Return the [X, Y] coordinate for the center point of the cell that contains the specified text.  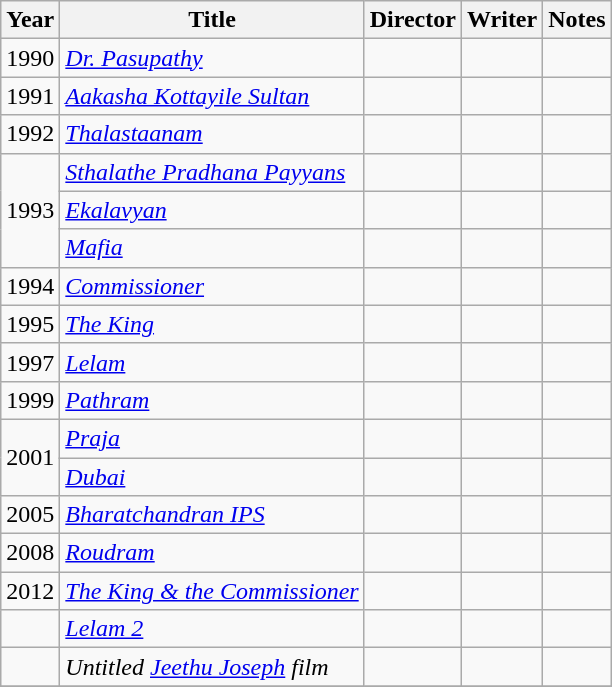
Year [30, 20]
Mafia [212, 248]
Lelam [212, 362]
Notes [577, 20]
Praja [212, 438]
Writer [502, 20]
Untitled Jeethu Joseph film [212, 667]
1993 [30, 210]
1991 [30, 96]
2005 [30, 515]
1990 [30, 58]
Dr. Pasupathy [212, 58]
The King [212, 324]
Ekalavyan [212, 210]
1995 [30, 324]
2008 [30, 553]
Roudram [212, 553]
1997 [30, 362]
Director [412, 20]
Title [212, 20]
Commissioner [212, 286]
1992 [30, 134]
Dubai [212, 477]
1999 [30, 400]
Lelam 2 [212, 629]
2001 [30, 457]
The King & the Commissioner [212, 591]
Thalastaanam [212, 134]
2012 [30, 591]
Pathram [212, 400]
Bharatchandran IPS [212, 515]
Sthalathe Pradhana Payyans [212, 172]
1994 [30, 286]
Aakasha Kottayile Sultan [212, 96]
